Detect which cell encompasses the target text, then output its [X, Y] center coordinate. 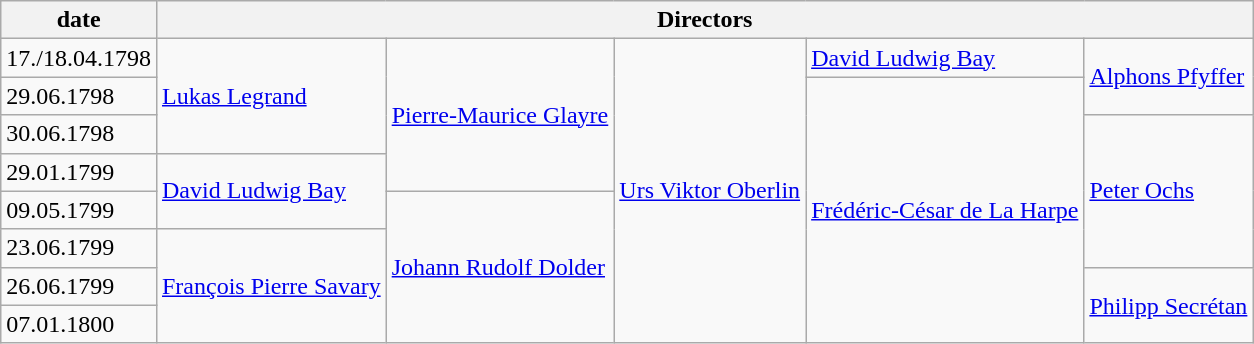
Pierre-Maurice Glayre [500, 115]
29.06.1798 [79, 96]
Urs Viktor Oberlin [710, 191]
09.05.1799 [79, 210]
Frédéric-César de La Harpe [945, 210]
30.06.1798 [79, 134]
Directors [704, 20]
Johann Rudolf Dolder [500, 267]
François Pierre Savary [271, 286]
Peter Ochs [1168, 191]
07.01.1800 [79, 324]
17./18.04.1798 [79, 58]
date [79, 20]
23.06.1799 [79, 248]
Alphons Pfyffer [1168, 77]
29.01.1799 [79, 172]
26.06.1799 [79, 286]
Philipp Secrétan [1168, 305]
Lukas Legrand [271, 96]
